Pinpoint the cell where the given text exists, returning its (X, Y) midpoint coordinate. 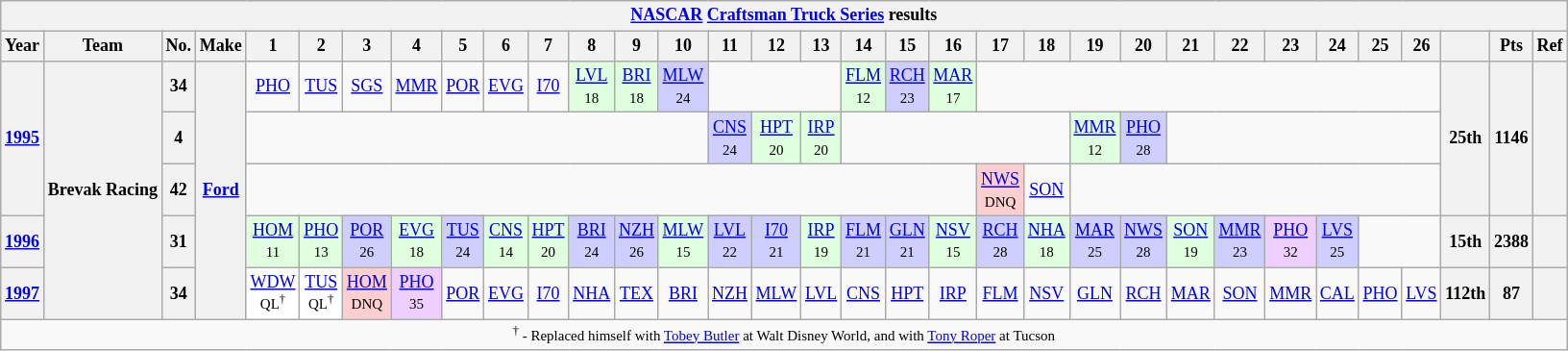
13 (821, 46)
Brevak Racing (102, 190)
NHA (592, 293)
HPT (907, 293)
LVS25 (1337, 241)
5 (463, 46)
NASCAR Craftsman Truck Series results (784, 15)
LVS (1422, 293)
TUS24 (463, 241)
MAR17 (953, 87)
MLW (776, 293)
BRI18 (637, 87)
CNS24 (730, 138)
TUSQL† (321, 293)
PHO13 (321, 241)
LVL18 (592, 87)
18 (1046, 46)
87 (1512, 293)
WDWQL† (273, 293)
GLN21 (907, 241)
31 (179, 241)
26 (1422, 46)
LVL (821, 293)
15th (1466, 241)
NWS28 (1143, 241)
CNS (864, 293)
2 (321, 46)
Ford (221, 190)
9 (637, 46)
GLN (1095, 293)
TEX (637, 293)
23 (1291, 46)
25 (1380, 46)
NZH (730, 293)
PHO35 (417, 293)
3 (367, 46)
IRP20 (821, 138)
11 (730, 46)
BRI (682, 293)
7 (548, 46)
MAR25 (1095, 241)
FLM21 (864, 241)
12 (776, 46)
25th (1466, 138)
LVL22 (730, 241)
NSV15 (953, 241)
1997 (23, 293)
Make (221, 46)
6 (506, 46)
1995 (23, 138)
1146 (1512, 138)
2388 (1512, 241)
MMR12 (1095, 138)
MMR23 (1239, 241)
Team (102, 46)
SON19 (1190, 241)
PHO28 (1143, 138)
SGS (367, 87)
I7021 (776, 241)
POR26 (367, 241)
1 (273, 46)
10 (682, 46)
NZH26 (637, 241)
PHO32 (1291, 241)
24 (1337, 46)
IRP (953, 293)
112th (1466, 293)
17 (1001, 46)
TUS (321, 87)
21 (1190, 46)
No. (179, 46)
BRI24 (592, 241)
22 (1239, 46)
19 (1095, 46)
Ref (1550, 46)
† - Replaced himself with Tobey Butler at Walt Disney World, and with Tony Roper at Tucson (784, 335)
MLW15 (682, 241)
NSV (1046, 293)
14 (864, 46)
Pts (1512, 46)
RCH (1143, 293)
HOMDNQ (367, 293)
MAR (1190, 293)
HOM11 (273, 241)
CNS14 (506, 241)
FLM (1001, 293)
8 (592, 46)
RCH23 (907, 87)
Year (23, 46)
15 (907, 46)
16 (953, 46)
NHA18 (1046, 241)
FLM12 (864, 87)
NWSDNQ (1001, 189)
EVG18 (417, 241)
1996 (23, 241)
IRP19 (821, 241)
CAL (1337, 293)
42 (179, 189)
MLW24 (682, 87)
RCH28 (1001, 241)
20 (1143, 46)
